Search for the cell housing the specified text and yield its [X, Y] center coordinate. 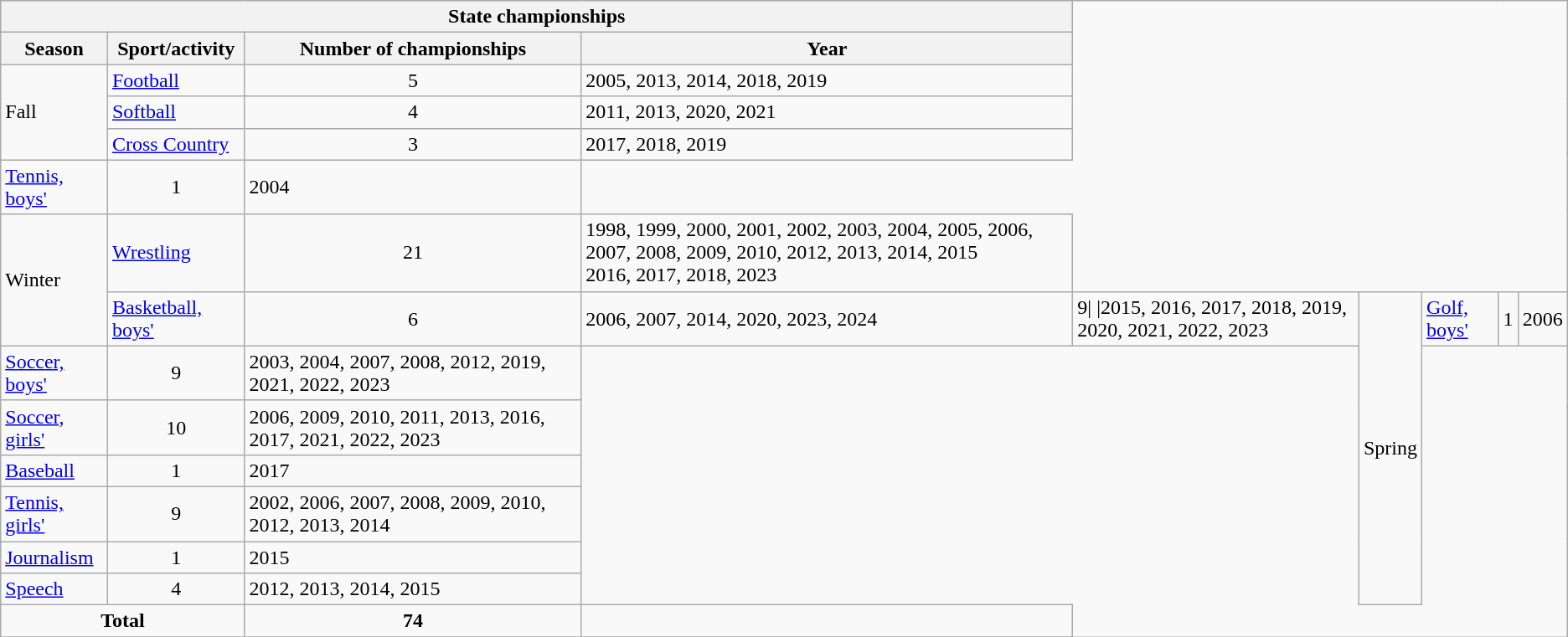
2005, 2013, 2014, 2018, 2019 [828, 80]
Wrestling [176, 253]
1998, 1999, 2000, 2001, 2002, 2003, 2004, 2005, 2006, 2007, 2008, 2009, 2010, 2012, 2013, 2014, 20152016, 2017, 2018, 2023 [828, 253]
Cross Country [176, 144]
2006, 2009, 2010, 2011, 2013, 2016, 2017, 2021, 2022, 2023 [413, 427]
2003, 2004, 2007, 2008, 2012, 2019, 2021, 2022, 2023 [413, 373]
Winter [54, 280]
Year [828, 49]
3 [413, 144]
State championships [537, 17]
Baseball [54, 470]
Sport/activity [176, 49]
74 [413, 621]
2004 [413, 188]
Number of championships [413, 49]
9| |2015, 2016, 2017, 2018, 2019, 2020, 2021, 2022, 2023 [1216, 318]
2012, 2013, 2014, 2015 [413, 589]
2006 [1543, 318]
10 [176, 427]
Soccer, girls' [54, 427]
Fall [54, 112]
2015 [413, 557]
Golf, boys' [1461, 318]
Season [54, 49]
Tennis, boys' [54, 188]
2002, 2006, 2007, 2008, 2009, 2010, 2012, 2013, 2014 [413, 514]
2017, 2018, 2019 [828, 144]
Tennis, girls' [54, 514]
6 [413, 318]
5 [413, 80]
2011, 2013, 2020, 2021 [828, 112]
Basketball, boys' [176, 318]
Total [122, 621]
Spring [1390, 448]
Speech [54, 589]
2006, 2007, 2014, 2020, 2023, 2024 [828, 318]
Softball [176, 112]
Journalism [54, 557]
Soccer, boys' [54, 373]
Football [176, 80]
2017 [413, 470]
21 [413, 253]
